Capture the cell that displays the provided text and extract its [x, y] central coordinate. 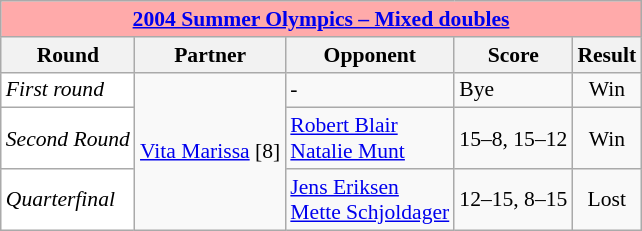
Robert Blair Natalie Munt [370, 138]
Round [68, 55]
15–8, 15–12 [513, 138]
Bye [513, 90]
12–15, 8–15 [513, 200]
Vita Marissa [8] [210, 151]
Partner [210, 55]
First round [68, 90]
Jens Eriksen Mette Schjoldager [370, 200]
Opponent [370, 55]
Score [513, 55]
- [370, 90]
Result [606, 55]
Second Round [68, 138]
Lost [606, 200]
Quarterfinal [68, 200]
2004 Summer Olympics – Mixed doubles [321, 19]
